Pinpoint the cell where the given text exists, returning its [x, y] midpoint coordinate. 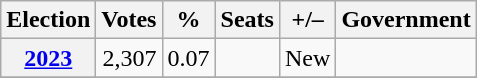
Seats [247, 20]
2023 [48, 58]
New [307, 58]
Government [406, 20]
+/– [307, 20]
Votes [129, 20]
2,307 [129, 58]
% [188, 20]
0.07 [188, 58]
Election [48, 20]
